For the text-containing cell, return its midpoint in (X, Y) coordinate format. 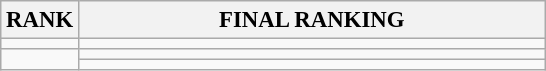
RANK (40, 20)
FINAL RANKING (312, 20)
